Find where the given text appears and provide that cell's center as (x, y) coordinate. 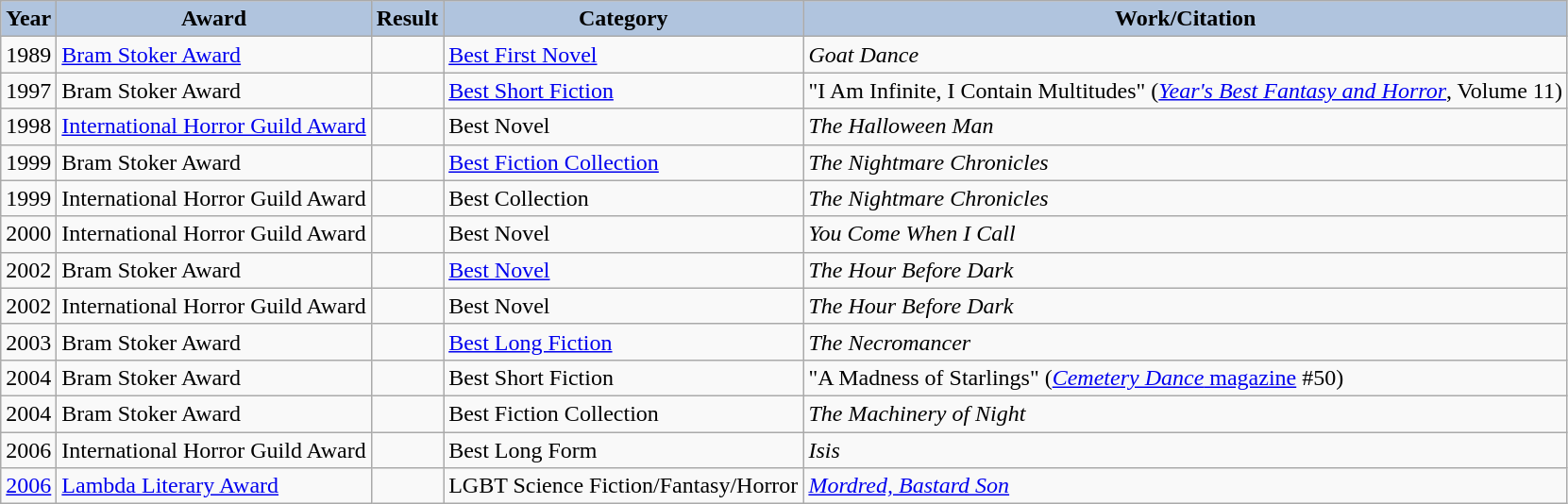
1989 (28, 55)
Result (407, 19)
Best Long Form (623, 450)
The Machinery of Night (1186, 413)
Best Collection (623, 198)
Work/Citation (1186, 19)
Isis (1186, 450)
Category (623, 19)
"A Madness of Starlings" (Cemetery Dance magazine #50) (1186, 378)
1997 (28, 91)
Mordred, Bastard Son (1186, 486)
Best Long Fiction (623, 342)
2003 (28, 342)
"I Am Infinite, I Contain Multitudes" (Year's Best Fantasy and Horror, Volume 11) (1186, 91)
You Come When I Call (1186, 234)
2000 (28, 234)
LGBT Science Fiction/Fantasy/Horror (623, 486)
Award (213, 19)
Lambda Literary Award (213, 486)
Year (28, 19)
The Necromancer (1186, 342)
Best First Novel (623, 55)
Goat Dance (1186, 55)
1998 (28, 126)
The Halloween Man (1186, 126)
